Extract the [x, y] coordinate from the center of the cell holding the provided text.  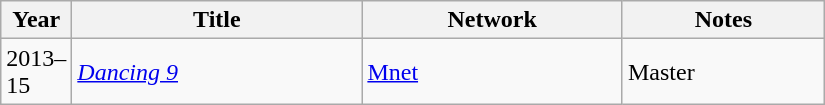
Network [492, 20]
Mnet [492, 72]
2013–15 [36, 72]
Year [36, 20]
Master [723, 72]
Title [217, 20]
Dancing 9 [217, 72]
Notes [723, 20]
